Scan for the cell matching the given text and deliver its (X, Y) coordinate at center. 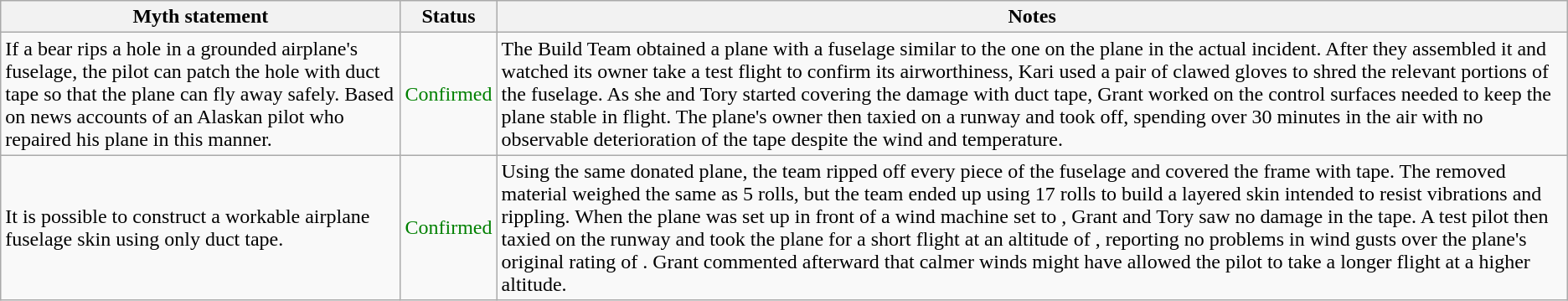
Myth statement (201, 17)
It is possible to construct a workable airplane fuselage skin using only duct tape. (201, 228)
Status (449, 17)
Notes (1032, 17)
